Determine the (X, Y) coordinate at the center of the cell enclosing the given text.  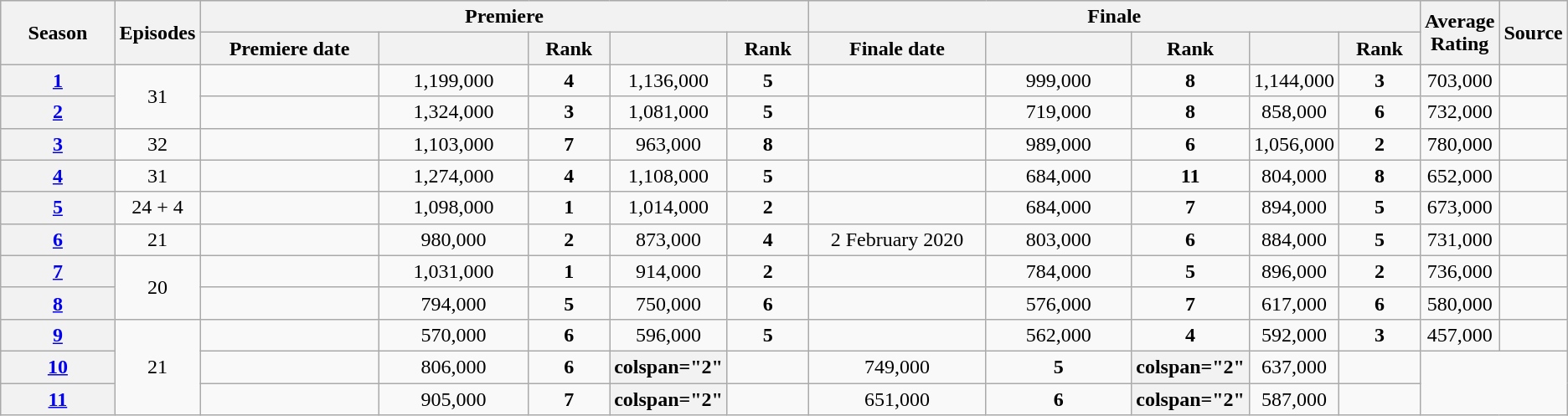
1,014,000 (668, 208)
617,000 (1293, 303)
10 (58, 367)
1,274,000 (453, 176)
Premiere (504, 17)
873,000 (668, 239)
914,000 (668, 271)
2 February 2020 (897, 239)
803,000 (1059, 239)
858,000 (1293, 112)
750,000 (668, 303)
Finale (1114, 17)
980,000 (453, 239)
596,000 (668, 335)
1,081,000 (668, 112)
32 (157, 144)
794,000 (453, 303)
1,144,000 (1293, 80)
562,000 (1059, 335)
24 + 4 (157, 208)
1,103,000 (453, 144)
20 (157, 287)
651,000 (897, 399)
576,000 (1059, 303)
Episodes (157, 33)
963,000 (668, 144)
457,000 (1459, 335)
784,000 (1059, 271)
749,000 (897, 367)
732,000 (1459, 112)
592,000 (1293, 335)
1,136,000 (668, 80)
Source (1533, 33)
570,000 (453, 335)
804,000 (1293, 176)
703,000 (1459, 80)
731,000 (1459, 239)
Premiere date (290, 49)
Average Rating (1459, 33)
999,000 (1059, 80)
Finale date (897, 49)
806,000 (453, 367)
1,031,000 (453, 271)
1,056,000 (1293, 144)
580,000 (1459, 303)
637,000 (1293, 367)
780,000 (1459, 144)
9 (58, 335)
652,000 (1459, 176)
1,199,000 (453, 80)
719,000 (1059, 112)
736,000 (1459, 271)
Season (58, 33)
1,098,000 (453, 208)
1,324,000 (453, 112)
587,000 (1293, 399)
905,000 (453, 399)
896,000 (1293, 271)
894,000 (1293, 208)
1,108,000 (668, 176)
989,000 (1059, 144)
884,000 (1293, 239)
673,000 (1459, 208)
